Output the [X, Y] coordinate of the center of the cell containing the given text.  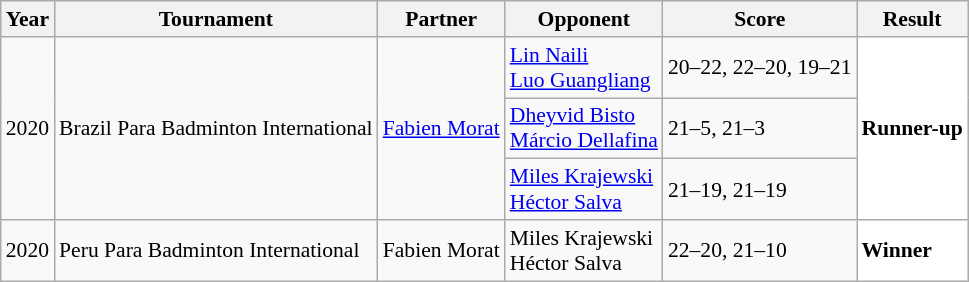
Result [912, 19]
Winner [912, 250]
Brazil Para Badminton International [216, 128]
Runner-up [912, 128]
Year [28, 19]
21–19, 21–19 [760, 190]
Peru Para Badminton International [216, 250]
Lin Naili Luo Guangliang [584, 68]
22–20, 21–10 [760, 250]
Partner [442, 19]
Dheyvid Bisto Márcio Dellafina [584, 128]
Tournament [216, 19]
21–5, 21–3 [760, 128]
Opponent [584, 19]
Score [760, 19]
20–22, 22–20, 19–21 [760, 68]
